Scan for the cell matching the given text and deliver its [x, y] coordinate at center. 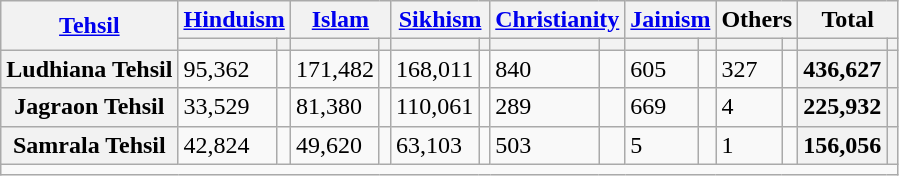
Total [848, 20]
Samrala Tehsil [90, 145]
Sikhism [440, 20]
33,529 [227, 107]
110,061 [435, 107]
Ludhiana Tehsil [90, 69]
503 [544, 145]
Tehsil [90, 26]
436,627 [842, 69]
1 [749, 145]
63,103 [435, 145]
225,932 [842, 107]
156,056 [842, 145]
840 [544, 69]
95,362 [227, 69]
81,380 [334, 107]
42,824 [227, 145]
Hinduism [234, 20]
Jagraon Tehsil [90, 107]
49,620 [334, 145]
Christianity [558, 20]
171,482 [334, 69]
Others [757, 20]
168,011 [435, 69]
605 [662, 69]
669 [662, 107]
289 [544, 107]
Islam [340, 20]
4 [749, 107]
Jainism [670, 20]
5 [662, 145]
327 [749, 69]
